Return the [x, y] coordinate for the center point of the cell that contains the specified text.  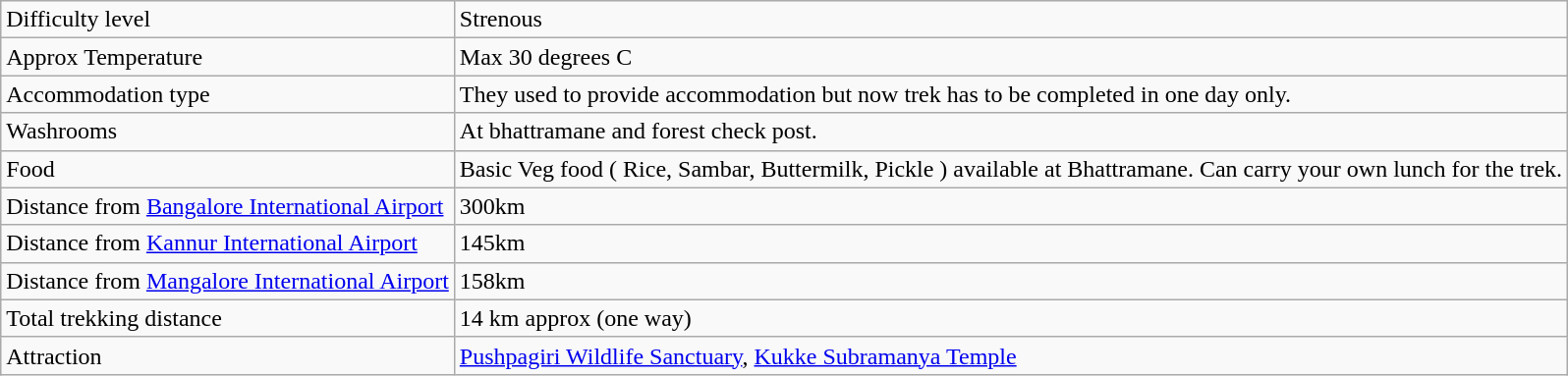
They used to provide accommodation but now trek has to be completed in one day only. [1010, 94]
Distance from Kannur International Airport [228, 243]
300km [1010, 206]
Distance from Mangalore International Airport [228, 281]
Accommodation type [228, 94]
Approx Temperature [228, 57]
Strenous [1010, 20]
Pushpagiri Wildlife Sanctuary, Kukke Subramanya Temple [1010, 355]
158km [1010, 281]
Max 30 degrees C [1010, 57]
Washrooms [228, 132]
145km [1010, 243]
Attraction [228, 355]
Basic Veg food ( Rice, Sambar, Buttermilk, Pickle ) available at Bhattramane. Can carry your own lunch for the trek. [1010, 169]
Food [228, 169]
14 km approx (one way) [1010, 318]
Total trekking distance [228, 318]
Distance from Bangalore International Airport [228, 206]
At bhattramane and forest check post. [1010, 132]
Difficulty level [228, 20]
